Extract the (x, y) coordinate from the center of the cell holding the provided text.  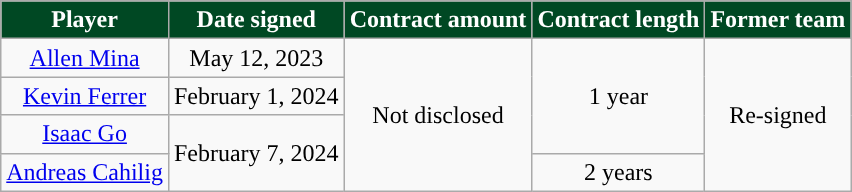
February 7, 2024 (256, 153)
Date signed (256, 20)
Contract length (618, 20)
May 12, 2023 (256, 58)
Re-signed (778, 115)
Former team (778, 20)
Player (85, 20)
Not disclosed (438, 115)
Allen Mina (85, 58)
February 1, 2024 (256, 96)
1 year (618, 96)
Contract amount (438, 20)
2 years (618, 172)
Andreas Cahilig (85, 172)
Kevin Ferrer (85, 96)
Isaac Go (85, 134)
